Search for the cell housing the specified text and yield its (x, y) center coordinate. 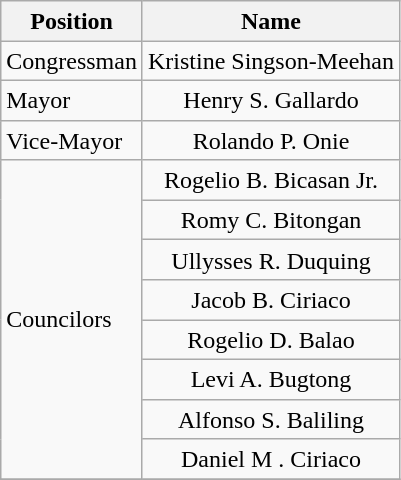
Levi A. Bugtong (270, 379)
Jacob B. Ciriaco (270, 300)
Councilors (72, 320)
Mayor (72, 100)
Congressman (72, 61)
Rolando P. Onie (270, 140)
Name (270, 21)
Rogelio B. Bicasan Jr. (270, 180)
Kristine Singson-Meehan (270, 61)
Romy C. Bitongan (270, 220)
Daniel M . Ciriaco (270, 459)
Ullysses R. Duquing (270, 260)
Henry S. Gallardo (270, 100)
Alfonso S. Baliling (270, 419)
Vice-Mayor (72, 140)
Position (72, 21)
Rogelio D. Balao (270, 340)
